Pinpoint the cell where the given text exists, returning its [X, Y] midpoint coordinate. 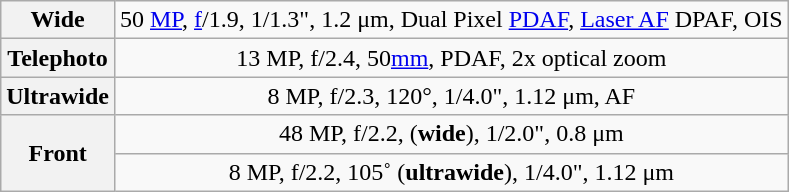
Front [58, 153]
8 MP, f/2.2, 105˚ (ultrawide), 1/4.0", 1.12 μm [451, 172]
8 MP, f/2.3, 120°, 1/4.0", 1.12 μm, AF [451, 96]
50 MP, f/1.9, 1/1.3", 1.2 μm, Dual Pixel PDAF, Laser AF DPAF, OIS [451, 20]
Ultrawide [58, 96]
Telephoto [58, 58]
Wide [58, 20]
48 MP, f/2.2, (wide), 1/2.0", 0.8 μm [451, 134]
13 MP, f/2.4, 50mm, PDAF, 2x optical zoom [451, 58]
